Scan for the cell matching the given text and deliver its (X, Y) coordinate at center. 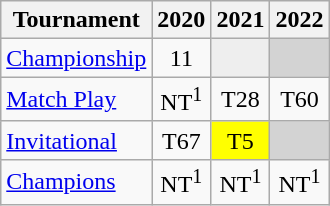
2020 (182, 20)
Invitational (76, 140)
2022 (300, 20)
Championship (76, 58)
T28 (240, 100)
T60 (300, 100)
2021 (240, 20)
Tournament (76, 20)
11 (182, 58)
T67 (182, 140)
Champions (76, 182)
Match Play (76, 100)
T5 (240, 140)
